Extract the (X, Y) coordinate from the center of the cell holding the provided text.  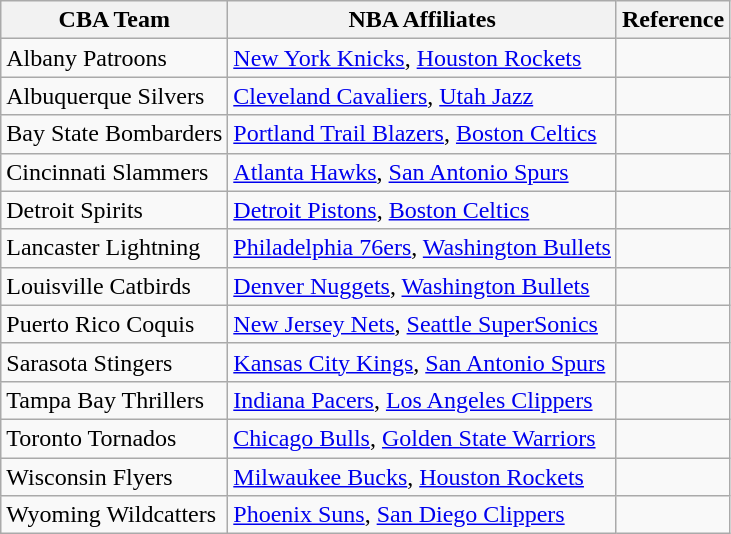
Milwaukee Bucks, Houston Rockets (422, 477)
Toronto Tornados (114, 438)
Reference (672, 20)
NBA Affiliates (422, 20)
Phoenix Suns, San Diego Clippers (422, 515)
New Jersey Nets, Seattle SuperSonics (422, 324)
Atlanta Hawks, San Antonio Spurs (422, 172)
Portland Trail Blazers, Boston Celtics (422, 134)
Chicago Bulls, Golden State Warriors (422, 438)
CBA Team (114, 20)
Puerto Rico Coquis (114, 324)
New York Knicks, Houston Rockets (422, 58)
Philadelphia 76ers, Washington Bullets (422, 248)
Louisville Catbirds (114, 286)
Tampa Bay Thrillers (114, 400)
Detroit Pistons, Boston Celtics (422, 210)
Albany Patroons (114, 58)
Cincinnati Slammers (114, 172)
Denver Nuggets, Washington Bullets (422, 286)
Detroit Spirits (114, 210)
Cleveland Cavaliers, Utah Jazz (422, 96)
Wisconsin Flyers (114, 477)
Indiana Pacers, Los Angeles Clippers (422, 400)
Kansas City Kings, San Antonio Spurs (422, 362)
Wyoming Wildcatters (114, 515)
Sarasota Stingers (114, 362)
Bay State Bombarders (114, 134)
Lancaster Lightning (114, 248)
Albuquerque Silvers (114, 96)
